Pinpoint the cell where the given text exists, returning its (x, y) midpoint coordinate. 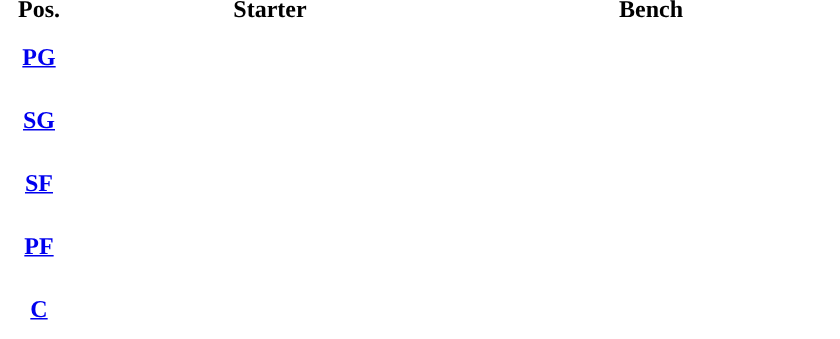
PG (39, 57)
SG (39, 120)
SF (39, 183)
PF (39, 246)
C (39, 309)
